Detect which cell encompasses the target text, then output its (x, y) center coordinate. 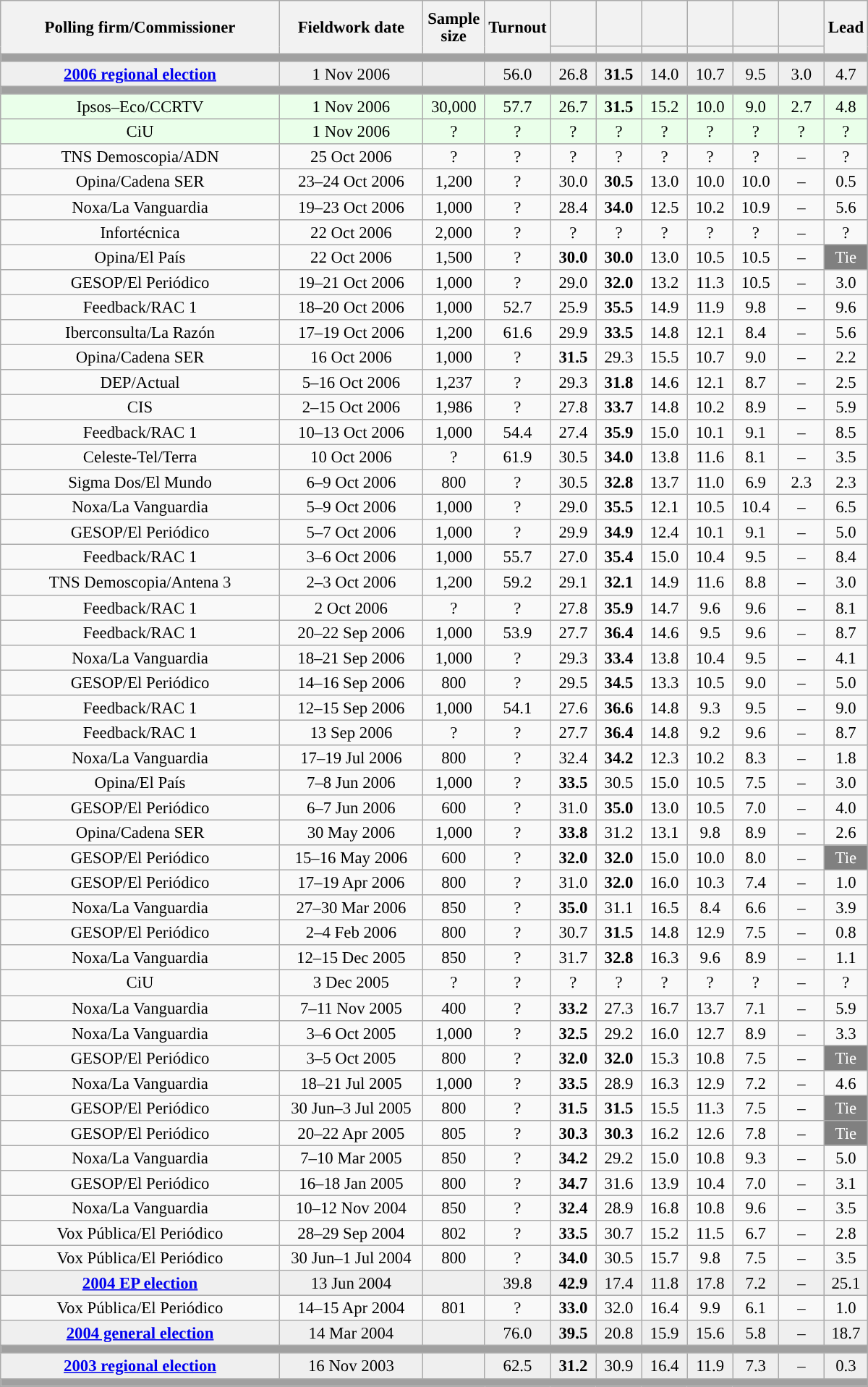
17–19 Oct 2006 (351, 333)
17–19 Jul 2006 (351, 758)
Iberconsulta/La Razón (140, 333)
10.9 (755, 207)
3–5 Oct 2005 (351, 1058)
16 Oct 2006 (351, 357)
33.8 (573, 834)
2003 regional election (140, 1366)
Lead (846, 27)
18–21 Jul 2005 (351, 1082)
4.8 (846, 107)
12.4 (664, 533)
2–4 Feb 2006 (351, 933)
16 Nov 2003 (351, 1366)
2.5 (846, 382)
57.7 (518, 107)
36.6 (619, 708)
1,237 (454, 382)
7.3 (755, 1366)
2006 regional election (140, 74)
16–18 Jan 2005 (351, 1184)
33.7 (619, 407)
26.8 (573, 74)
20.8 (619, 1333)
15–16 May 2006 (351, 858)
15.3 (664, 1058)
3.3 (846, 1033)
TNS Demoscopia/ADN (140, 158)
2 Oct 2006 (351, 608)
32.1 (619, 583)
7.8 (755, 1133)
Sample size (454, 27)
15.6 (710, 1333)
8.5 (846, 433)
61.6 (518, 333)
12.3 (664, 758)
12.6 (710, 1133)
15.7 (664, 1259)
13 Jun 2004 (351, 1284)
11.5 (710, 1233)
5–7 Oct 2006 (351, 533)
1,986 (454, 407)
7.4 (755, 883)
13 Sep 2006 (351, 732)
13.3 (664, 683)
3.9 (846, 907)
19–21 Oct 2006 (351, 282)
17–19 Apr 2006 (351, 883)
Ipsos–Eco/CCRTV (140, 107)
3 Dec 2005 (351, 983)
10–12 Nov 2004 (351, 1208)
4.6 (846, 1082)
801 (454, 1308)
10.3 (710, 883)
Polling firm/Commissioner (140, 27)
Fieldwork date (351, 27)
0.8 (846, 933)
33.2 (573, 1009)
62.5 (518, 1366)
31.8 (619, 382)
76.0 (518, 1333)
805 (454, 1133)
6.1 (755, 1308)
4.1 (846, 657)
2–15 Oct 2006 (351, 407)
Turnout (518, 27)
12–15 Dec 2005 (351, 958)
6.9 (755, 482)
2004 EP election (140, 1284)
30 Jun–3 Jul 2005 (351, 1108)
0.5 (846, 182)
26.7 (573, 107)
59.2 (518, 583)
25.1 (846, 1284)
29.1 (573, 583)
1.1 (846, 958)
20–22 Apr 2005 (351, 1133)
2.7 (801, 107)
13.1 (664, 834)
8.8 (755, 583)
6–7 Jun 2006 (351, 807)
3–6 Oct 2006 (351, 557)
2,000 (454, 232)
16.5 (664, 907)
5.8 (755, 1333)
18–21 Sep 2006 (351, 657)
39.5 (573, 1333)
16.2 (664, 1133)
15.9 (664, 1333)
17.8 (710, 1284)
2.2 (846, 357)
54.4 (518, 433)
TNS Demoscopia/Antena 3 (140, 583)
14 Mar 2004 (351, 1333)
31.7 (573, 958)
55.7 (518, 557)
2.6 (846, 834)
14–15 Apr 2004 (351, 1308)
14.7 (664, 608)
11.0 (710, 482)
56.0 (518, 74)
10 Oct 2006 (351, 457)
30.9 (619, 1366)
2004 general election (140, 1333)
2.8 (846, 1233)
33.0 (573, 1308)
30 May 2006 (351, 834)
14–16 Sep 2006 (351, 683)
3.1 (846, 1184)
23–24 Oct 2006 (351, 182)
31.6 (619, 1184)
28–29 Sep 2004 (351, 1233)
20–22 Sep 2006 (351, 632)
1,500 (454, 258)
27.3 (619, 1009)
13.2 (664, 282)
8.3 (755, 758)
27.0 (573, 557)
7–10 Mar 2005 (351, 1158)
30,000 (454, 107)
9.2 (710, 732)
CIS (140, 407)
32.5 (573, 1033)
802 (454, 1233)
6.5 (846, 508)
39.8 (518, 1284)
27.6 (573, 708)
52.7 (518, 307)
16.8 (664, 1208)
4.0 (846, 807)
31.1 (619, 907)
3–6 Oct 2005 (351, 1033)
27–30 Mar 2006 (351, 907)
30 Jun–1 Jul 2004 (351, 1259)
12.7 (710, 1033)
18.7 (846, 1333)
DEP/Actual (140, 382)
33.4 (619, 657)
35.4 (619, 557)
Infortécnica (140, 232)
2–3 Oct 2006 (351, 583)
11.8 (664, 1284)
25 Oct 2006 (351, 158)
7–8 Jun 2006 (351, 783)
53.9 (518, 632)
6–9 Oct 2006 (351, 482)
9.9 (710, 1308)
34.7 (573, 1184)
28.4 (573, 207)
17.4 (619, 1284)
25.9 (573, 307)
34.5 (619, 683)
14.0 (664, 74)
Sigma Dos/El Mundo (140, 482)
61.9 (518, 457)
4.7 (846, 74)
400 (454, 1009)
8.0 (755, 858)
54.1 (518, 708)
Celeste-Tel/Terra (140, 457)
1.8 (846, 758)
19–23 Oct 2006 (351, 207)
7.1 (755, 1009)
0.3 (846, 1366)
7–11 Nov 2005 (351, 1009)
5–9 Oct 2006 (351, 508)
10–13 Oct 2006 (351, 433)
5–16 Oct 2006 (351, 382)
6.7 (755, 1233)
42.9 (573, 1284)
12.5 (664, 207)
13.9 (664, 1184)
29.5 (573, 683)
16.7 (664, 1009)
27.4 (573, 433)
6.6 (755, 907)
18–20 Oct 2006 (351, 307)
12–15 Sep 2006 (351, 708)
34.9 (619, 533)
